Capture the cell that displays the provided text and extract its [x, y] central coordinate. 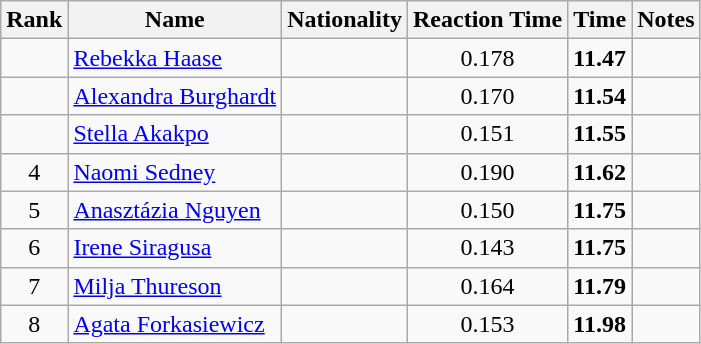
0.170 [487, 96]
Nationality [345, 20]
Naomi Sedney [175, 172]
Irene Siragusa [175, 248]
Alexandra Burghardt [175, 96]
0.178 [487, 58]
Rank [34, 20]
11.98 [600, 324]
0.164 [487, 286]
0.151 [487, 134]
4 [34, 172]
11.54 [600, 96]
11.79 [600, 286]
Time [600, 20]
Name [175, 20]
Reaction Time [487, 20]
Stella Akakpo [175, 134]
Rebekka Haase [175, 58]
11.62 [600, 172]
6 [34, 248]
5 [34, 210]
0.153 [487, 324]
8 [34, 324]
Notes [666, 20]
Milja Thureson [175, 286]
11.47 [600, 58]
0.150 [487, 210]
7 [34, 286]
Agata Forkasiewicz [175, 324]
0.190 [487, 172]
11.55 [600, 134]
Anasztázia Nguyen [175, 210]
0.143 [487, 248]
